Search for the cell housing the specified text and yield its [x, y] center coordinate. 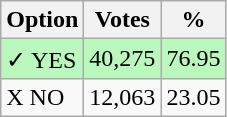
76.95 [194, 59]
✓ YES [42, 59]
23.05 [194, 97]
X NO [42, 97]
Option [42, 20]
% [194, 20]
12,063 [122, 97]
40,275 [122, 59]
Votes [122, 20]
